Extract the (X, Y) coordinate from the center of the cell holding the provided text.  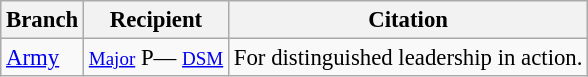
Branch (42, 20)
Recipient (156, 20)
Major P— DSM (156, 58)
Citation (408, 20)
For distinguished leadership in action. (408, 58)
Army (42, 58)
